Locate the cell with the specified text and output its [X, Y] center coordinate. 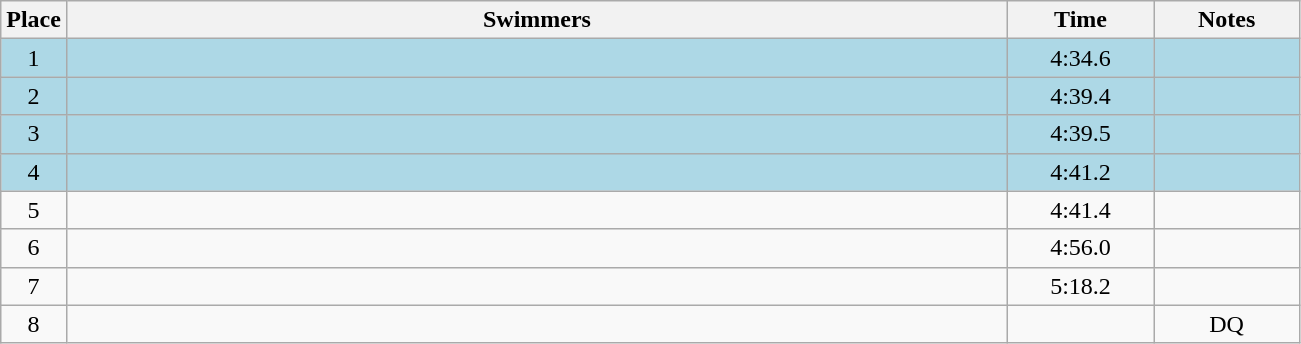
3 [34, 134]
Place [34, 20]
5:18.2 [1081, 286]
1 [34, 58]
DQ [1227, 324]
Time [1081, 20]
8 [34, 324]
5 [34, 210]
6 [34, 248]
Swimmers [536, 20]
4:34.6 [1081, 58]
4:39.4 [1081, 96]
2 [34, 96]
4:39.5 [1081, 134]
4:56.0 [1081, 248]
Notes [1227, 20]
7 [34, 286]
4:41.2 [1081, 172]
4:41.4 [1081, 210]
4 [34, 172]
